Identify which cell holds the provided text, then report its (x, y) central coordinate. 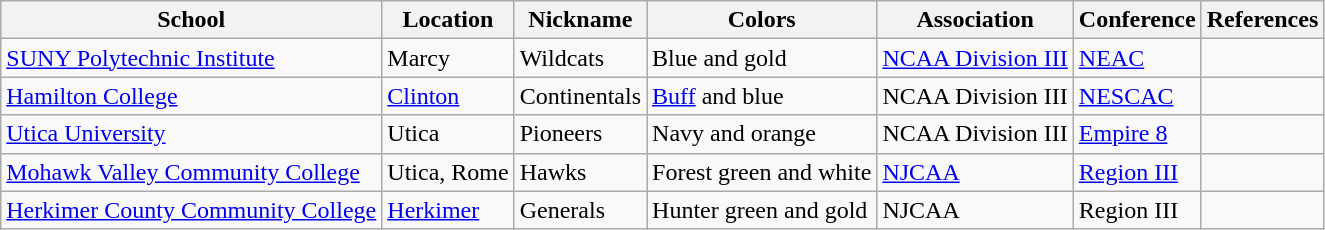
Conference (1137, 20)
Mohawk Valley Community College (192, 172)
Generals (580, 210)
Colors (762, 20)
Utica, Rome (448, 172)
Marcy (448, 58)
Forest green and white (762, 172)
Pioneers (580, 134)
School (192, 20)
Utica (448, 134)
Buff and blue (762, 96)
Navy and orange (762, 134)
Clinton (448, 96)
Hunter green and gold (762, 210)
Hamilton College (192, 96)
NESCAC (1137, 96)
Wildcats (580, 58)
Location (448, 20)
NEAC (1137, 58)
Association (975, 20)
Nickname (580, 20)
Blue and gold (762, 58)
References (1262, 20)
Herkimer (448, 210)
Herkimer County Community College (192, 210)
Utica University (192, 134)
Hawks (580, 172)
Empire 8 (1137, 134)
SUNY Polytechnic Institute (192, 58)
Continentals (580, 96)
